Return [x, y] of the center of cell containing provided text 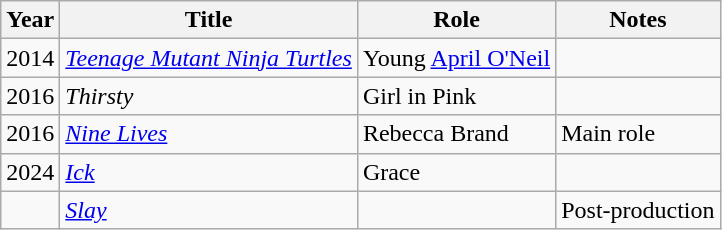
Young April O'Neil [456, 58]
Girl in Pink [456, 96]
Title [209, 20]
Notes [638, 20]
Rebecca Brand [456, 134]
Role [456, 20]
Nine Lives [209, 134]
Thirsty [209, 96]
Teenage Mutant Ninja Turtles [209, 58]
Year [30, 20]
Post-production [638, 210]
Ick [209, 172]
Slay [209, 210]
Main role [638, 134]
Grace [456, 172]
2024 [30, 172]
2014 [30, 58]
